Pinpoint the cell where the given text exists, returning its [x, y] midpoint coordinate. 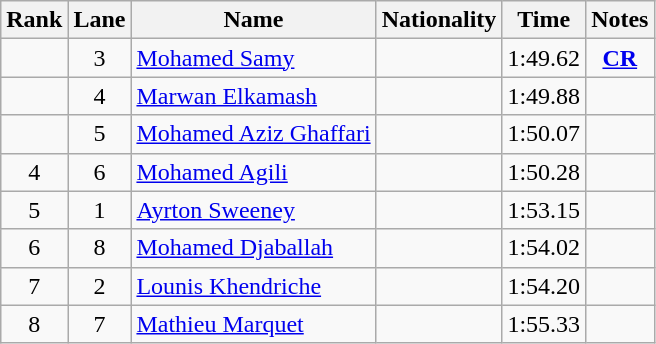
Mohamed Djaballah [254, 248]
3 [100, 58]
Lane [100, 20]
1:49.88 [544, 96]
Lounis Khendriche [254, 286]
Mathieu Marquet [254, 324]
1:50.07 [544, 134]
Rank [34, 20]
1 [100, 210]
Notes [620, 20]
1:54.20 [544, 286]
1:55.33 [544, 324]
Mohamed Samy [254, 58]
1:50.28 [544, 172]
Marwan Elkamash [254, 96]
Mohamed Aziz Ghaffari [254, 134]
Ayrton Sweeney [254, 210]
1:54.02 [544, 248]
Time [544, 20]
Name [254, 20]
CR [620, 58]
Mohamed Agili [254, 172]
1:53.15 [544, 210]
2 [100, 286]
Nationality [439, 20]
1:49.62 [544, 58]
